Scan for the cell matching the given text and deliver its [x, y] coordinate at center. 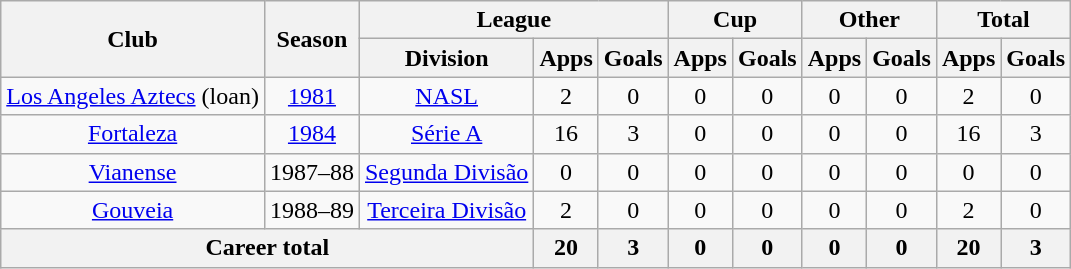
Vianense [133, 172]
1988–89 [312, 210]
Fortaleza [133, 134]
1984 [312, 134]
Terceira Divisão [446, 210]
Club [133, 39]
Total [1003, 20]
Los Angeles Aztecs (loan) [133, 96]
Gouveia [133, 210]
1987–88 [312, 172]
League [514, 20]
Career total [268, 248]
Série A [446, 134]
Segunda Divisão [446, 172]
NASL [446, 96]
Cup [735, 20]
Division [446, 58]
Season [312, 39]
Other [869, 20]
1981 [312, 96]
